Determine the (X, Y) coordinate at the center of the cell enclosing the given text.  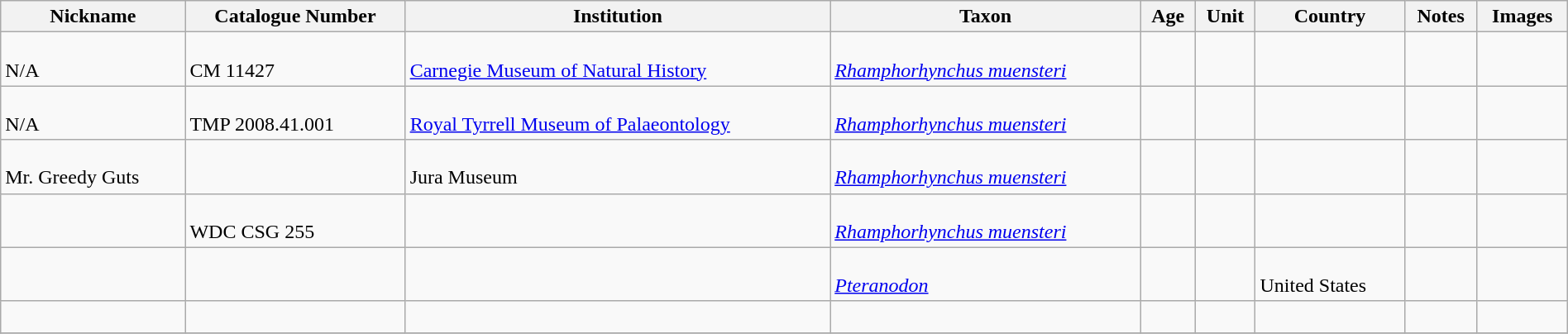
Taxon (986, 17)
WDC CSG 255 (295, 220)
Mr. Greedy Guts (93, 167)
Age (1168, 17)
Unit (1226, 17)
Catalogue Number (295, 17)
Notes (1441, 17)
Pteranodon (986, 274)
Country (1330, 17)
Carnegie Museum of Natural History (618, 60)
Royal Tyrrell Museum of Palaeontology (618, 112)
Institution (618, 17)
Nickname (93, 17)
CM 11427 (295, 60)
Jura Museum (618, 167)
TMP 2008.41.001 (295, 112)
Images (1522, 17)
United States (1330, 274)
